Identify which cell holds the provided text, then report its [X, Y] central coordinate. 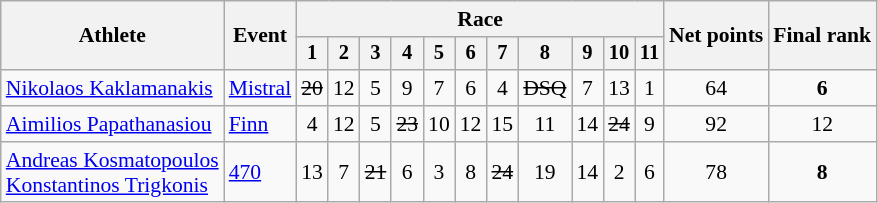
78 [716, 172]
Finn [260, 124]
470 [260, 172]
19 [544, 172]
Athlete [112, 36]
Nikolaos Kaklamanakis [112, 88]
23 [407, 124]
92 [716, 124]
Event [260, 36]
DSQ [544, 88]
21 [376, 172]
Andreas KosmatopoulosKonstantinos Trigkonis [112, 172]
Race [480, 19]
Net points [716, 36]
20 [312, 88]
15 [502, 124]
Mistral [260, 88]
Final rank [822, 36]
64 [716, 88]
Aimilios Papathanasiou [112, 124]
